Capture the cell that displays the provided text and extract its (X, Y) central coordinate. 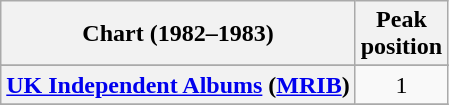
1 (401, 85)
Peakposition (401, 34)
Chart (1982–1983) (178, 34)
UK Independent Albums (MRIB) (178, 85)
